Search for the cell housing the specified text and yield its [x, y] center coordinate. 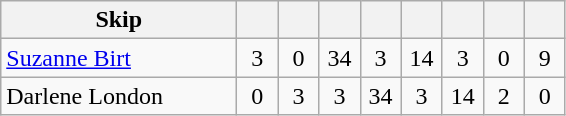
2 [504, 96]
Suzanne Birt [119, 58]
Darlene London [119, 96]
Skip [119, 20]
9 [544, 58]
